Capture the cell that displays the provided text and extract its [X, Y] central coordinate. 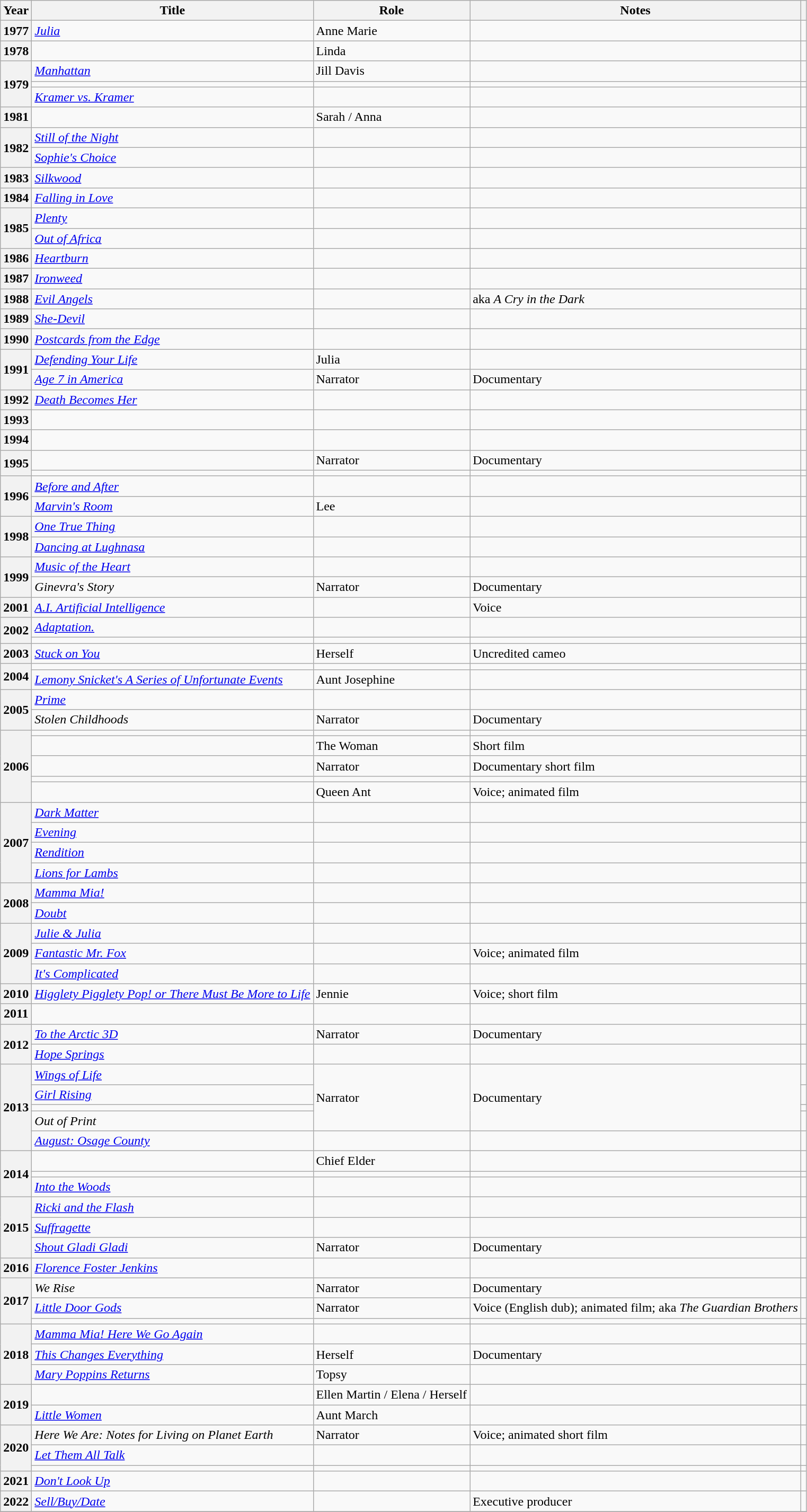
Florence Foster Jenkins [173, 1268]
2022 [16, 1501]
Stuck on You [173, 653]
Aunt March [392, 1414]
Prime [173, 700]
One True Thing [173, 526]
To the Arctic 3D [173, 1034]
Defending Your Life [173, 359]
1987 [16, 279]
1977 [16, 31]
2012 [16, 1044]
2017 [16, 1301]
Linda [392, 51]
2016 [16, 1268]
2009 [16, 953]
Julie & Julia [173, 933]
Lee [392, 506]
Voice; short film [636, 994]
aka A Cry in the Dark [636, 299]
A.I. Artificial Intelligence [173, 607]
Plenty [173, 218]
Mamma Mia! [173, 893]
Queen Ant [392, 792]
Topsy [392, 1374]
Hope Springs [173, 1054]
Higglety Pigglety Pop! or There Must Be More to Life [173, 994]
2018 [16, 1354]
Voice [636, 607]
2011 [16, 1014]
Anne Marie [392, 31]
August: Osage County [173, 1141]
Year [16, 11]
2015 [16, 1227]
Jill Davis [392, 71]
Age 7 in America [173, 379]
Death Becomes Her [173, 400]
Ellen Martin / Elena / Herself [392, 1394]
Little Women [173, 1414]
2008 [16, 903]
Chief Elder [392, 1161]
1990 [16, 339]
Mamma Mia! Here We Go Again [173, 1334]
1979 [16, 84]
1991 [16, 369]
Notes [636, 11]
1978 [16, 51]
2021 [16, 1481]
She-Devil [173, 319]
1993 [16, 420]
Fantastic Mr. Fox [173, 953]
Voice (English dub); animated film; aka The Guardian Brothers [636, 1308]
2013 [16, 1108]
Dark Matter [173, 812]
2020 [16, 1448]
Sophie's Choice [173, 157]
Doubt [173, 913]
Role [392, 11]
Girl Rising [173, 1094]
Evil Angels [173, 299]
Silkwood [173, 178]
Postcards from the Edge [173, 339]
2019 [16, 1404]
1983 [16, 178]
Suffragette [173, 1227]
Out of Africa [173, 238]
Music of the Heart [173, 567]
2005 [16, 710]
Jennie [392, 994]
Falling in Love [173, 198]
2001 [16, 607]
Kramer vs. Kramer [173, 97]
Shout Gladi Gladi [173, 1248]
1994 [16, 440]
2006 [16, 766]
2003 [16, 653]
2014 [16, 1174]
Ironweed [173, 279]
1981 [16, 117]
Manhattan [173, 71]
This Changes Everything [173, 1354]
Short film [636, 746]
2004 [16, 676]
1995 [16, 463]
2002 [16, 631]
Lions for Lambs [173, 873]
Evening [173, 833]
Documentary short film [636, 766]
2007 [16, 843]
Before and After [173, 486]
1982 [16, 147]
Ginevra's Story [173, 587]
Let Them All Talk [173, 1455]
Still of the Night [173, 137]
Voice; animated short film [636, 1435]
Wings of Life [173, 1074]
Out of Print [173, 1121]
Sell/Buy/Date [173, 1501]
2010 [16, 994]
Lemony Snicket's A Series of Unfortunate Events [173, 679]
Adaptation. [173, 627]
Don't Look Up [173, 1481]
Executive producer [636, 1501]
1996 [16, 496]
Uncredited cameo [636, 653]
1999 [16, 577]
1986 [16, 259]
Here We Are: Notes for Living on Planet Earth [173, 1435]
1989 [16, 319]
Aunt Josephine [392, 679]
1985 [16, 228]
Mary Poppins Returns [173, 1374]
Rendition [173, 853]
The Woman [392, 746]
Marvin's Room [173, 506]
1998 [16, 536]
Little Door Gods [173, 1308]
Sarah / Anna [392, 117]
Stolen Childhoods [173, 720]
Ricki and the Flash [173, 1207]
It's Complicated [173, 974]
Heartburn [173, 259]
Dancing at Lughnasa [173, 546]
1984 [16, 198]
1988 [16, 299]
Into the Woods [173, 1187]
Title [173, 11]
We Rise [173, 1288]
1992 [16, 400]
